Pinpoint the cell where the given text exists, returning its (X, Y) midpoint coordinate. 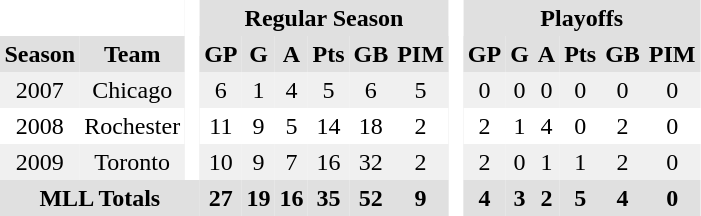
19 (258, 198)
35 (328, 198)
10 (221, 162)
32 (371, 162)
2008 (40, 126)
7 (292, 162)
2007 (40, 90)
Regular Season (324, 18)
Team (132, 54)
Rochester (132, 126)
MLL Totals (100, 198)
3 (520, 198)
Playoffs (582, 18)
18 (371, 126)
11 (221, 126)
Toronto (132, 162)
52 (371, 198)
Season (40, 54)
27 (221, 198)
Chicago (132, 90)
2009 (40, 162)
14 (328, 126)
